From the cell containing the given text, extract its center point as (x, y) coordinate. 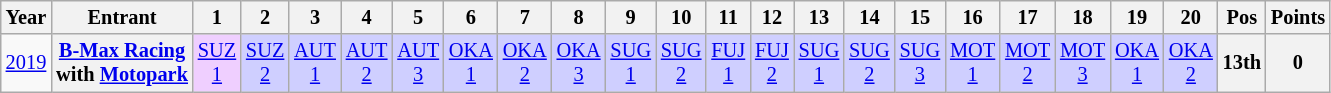
9 (630, 17)
AUT3 (418, 63)
15 (920, 17)
OKA3 (579, 63)
13th (1242, 63)
FUJ1 (728, 63)
11 (728, 17)
7 (525, 17)
FUJ2 (772, 63)
SUZ1 (217, 63)
AUT2 (367, 63)
4 (367, 17)
1 (217, 17)
13 (819, 17)
MOT2 (1028, 63)
Points (1298, 17)
20 (1191, 17)
2 (265, 17)
Year (26, 17)
12 (772, 17)
SUG3 (920, 63)
10 (681, 17)
5 (418, 17)
MOT1 (972, 63)
Pos (1242, 17)
8 (579, 17)
19 (1137, 17)
SUZ2 (265, 63)
B-Max Racingwith Motopark (122, 63)
2019 (26, 63)
MOT3 (1082, 63)
3 (315, 17)
14 (869, 17)
17 (1028, 17)
6 (471, 17)
18 (1082, 17)
16 (972, 17)
AUT1 (315, 63)
0 (1298, 63)
Entrant (122, 17)
